Detect which cell encompasses the target text, then output its (x, y) center coordinate. 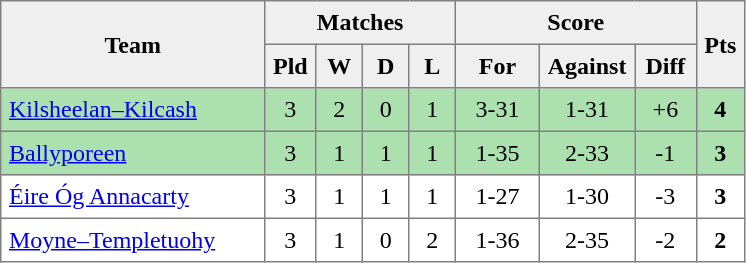
2-35 (586, 240)
L (432, 66)
1-31 (586, 110)
Moyne–Templetuohy (133, 240)
Matches (360, 23)
1-30 (586, 197)
4 (720, 110)
2-33 (586, 153)
+6 (666, 110)
Kilsheelan–Kilcash (133, 110)
Team (133, 44)
For (497, 66)
1-27 (497, 197)
1-35 (497, 153)
Pts (720, 44)
-2 (666, 240)
Éire Óg Annacarty (133, 197)
-3 (666, 197)
1-36 (497, 240)
Score (576, 23)
W (339, 66)
Ballyporeen (133, 153)
-1 (666, 153)
Diff (666, 66)
Pld (290, 66)
D (385, 66)
Against (586, 66)
3-31 (497, 110)
